Determine the [x, y] coordinate at the center of the cell enclosing the given text.  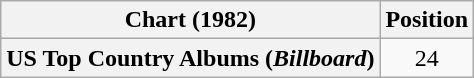
US Top Country Albums (Billboard) [190, 58]
Position [427, 20]
24 [427, 58]
Chart (1982) [190, 20]
